Search for the cell housing the specified text and yield its (x, y) center coordinate. 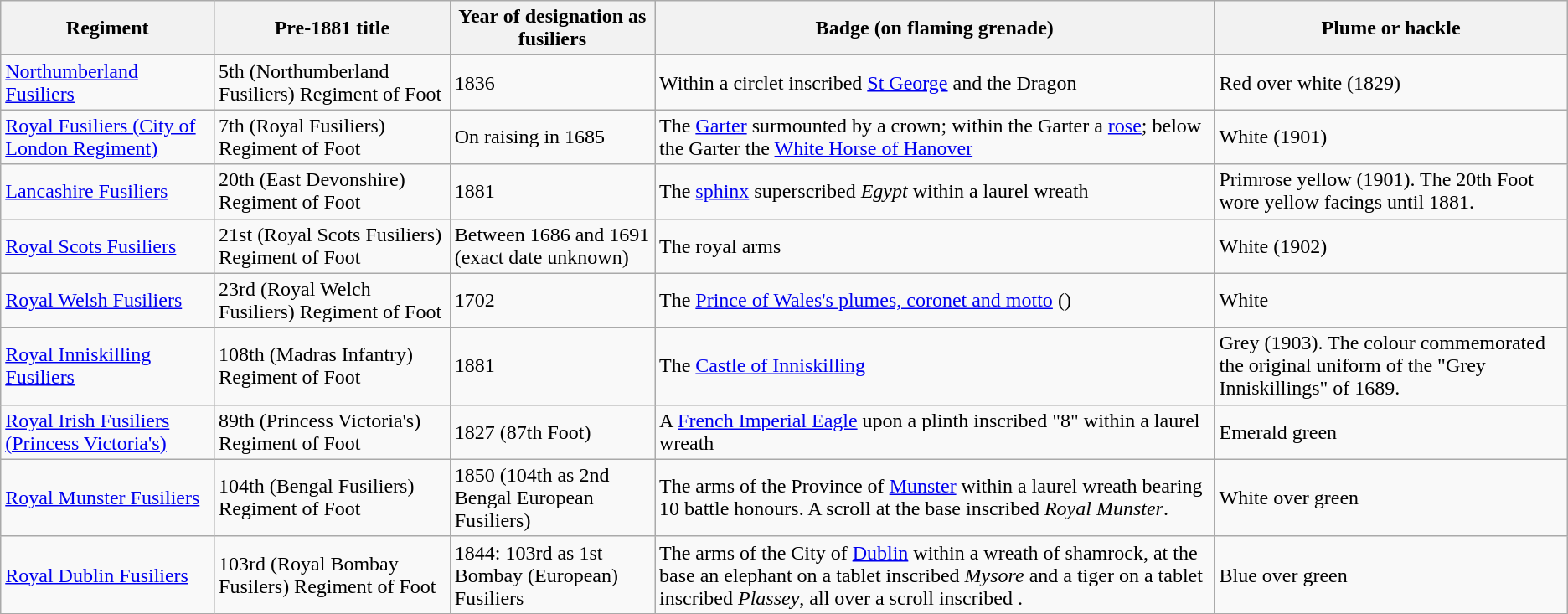
On raising in 1685 (552, 137)
Within a circlet inscribed St George and the Dragon (935, 82)
103rd (Royal Bombay Fusilers) Regiment of Foot (333, 575)
White (1390, 300)
Royal Irish Fusiliers (Princess Victoria's) (107, 432)
20th (East Devonshire) Regiment of Foot (333, 191)
Between 1686 and 1691 (exact date unknown) (552, 246)
Royal Scots Fusiliers (107, 246)
White (1902) (1390, 246)
Lancashire Fusiliers (107, 191)
Royal Welsh Fusiliers (107, 300)
Royal Munster Fusiliers (107, 498)
89th (Princess Victoria's) Regiment of Foot (333, 432)
The Prince of Wales's plumes, coronet and motto () (935, 300)
Primrose yellow (1901). The 20th Foot wore yellow facings until 1881. (1390, 191)
1850 (104th as 2nd Bengal European Fusiliers) (552, 498)
White (1901) (1390, 137)
21st (Royal Scots Fusiliers) Regiment of Foot (333, 246)
Badge (on flaming grenade) (935, 28)
The arms of the Province of Munster within a laurel wreath bearing 10 battle honours. A scroll at the base inscribed Royal Munster. (935, 498)
7th (Royal Fusiliers) Regiment of Foot (333, 137)
The royal arms (935, 246)
1836 (552, 82)
Northumberland Fusiliers (107, 82)
5th (Northumberland Fusiliers) Regiment of Foot (333, 82)
A French Imperial Eagle upon a plinth inscribed "8" within a laurel wreath (935, 432)
Blue over green (1390, 575)
White over green (1390, 498)
Royal Fusiliers (City of London Regiment) (107, 137)
Red over white (1829) (1390, 82)
Grey (1903). The colour commemorated the original uniform of the "Grey Inniskillings" of 1689. (1390, 366)
23rd (Royal Welch Fusiliers) Regiment of Foot (333, 300)
Plume or hackle (1390, 28)
1844: 103rd as 1st Bombay (European) Fusiliers (552, 575)
Year of designation as fusiliers (552, 28)
Royal Inniskilling Fusiliers (107, 366)
The Garter surmounted by a crown; within the Garter a rose; below the Garter the White Horse of Hanover (935, 137)
1702 (552, 300)
104th (Bengal Fusiliers) Regiment of Foot (333, 498)
The Castle of Inniskilling (935, 366)
Emerald green (1390, 432)
1827 (87th Foot) (552, 432)
Pre-1881 title (333, 28)
108th (Madras Infantry) Regiment of Foot (333, 366)
Regiment (107, 28)
Royal Dublin Fusiliers (107, 575)
The sphinx superscribed Egypt within a laurel wreath (935, 191)
